Return (X, Y) of the center of cell containing provided text 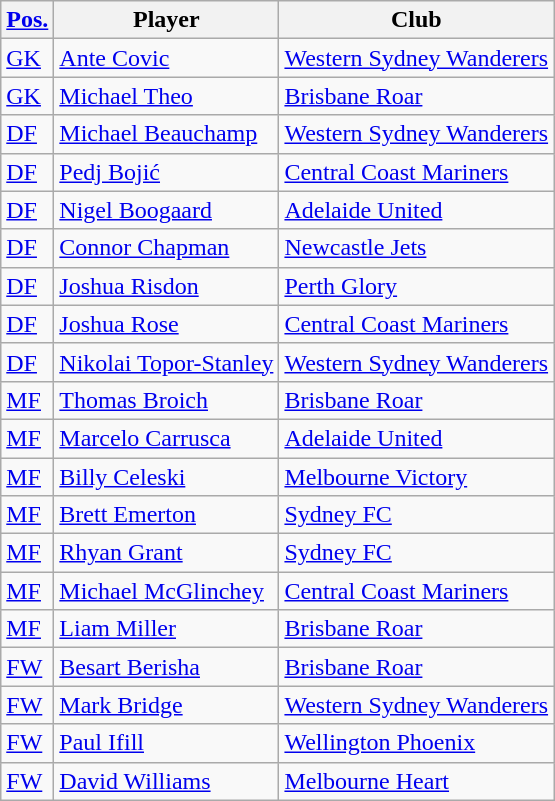
Besart Berisha (166, 667)
Brett Emerton (166, 515)
Nikolai Topor-Stanley (166, 362)
Pos. (28, 20)
Newcastle Jets (416, 248)
Michael Theo (166, 96)
David Williams (166, 781)
Connor Chapman (166, 248)
Michael Beauchamp (166, 134)
Nigel Boogaard (166, 210)
Club (416, 20)
Perth Glory (416, 286)
Wellington Phoenix (416, 743)
Michael McGlinchey (166, 591)
Joshua Rose (166, 324)
Thomas Broich (166, 400)
Melbourne Heart (416, 781)
Paul Ifill (166, 743)
Liam Miller (166, 629)
Billy Celeski (166, 477)
Rhyan Grant (166, 553)
Player (166, 20)
Joshua Risdon (166, 286)
Ante Covic (166, 58)
Melbourne Victory (416, 477)
Mark Bridge (166, 705)
Marcelo Carrusca (166, 438)
Pedj Bojić (166, 172)
